Output the [X, Y] coordinate of the center of the cell containing the given text.  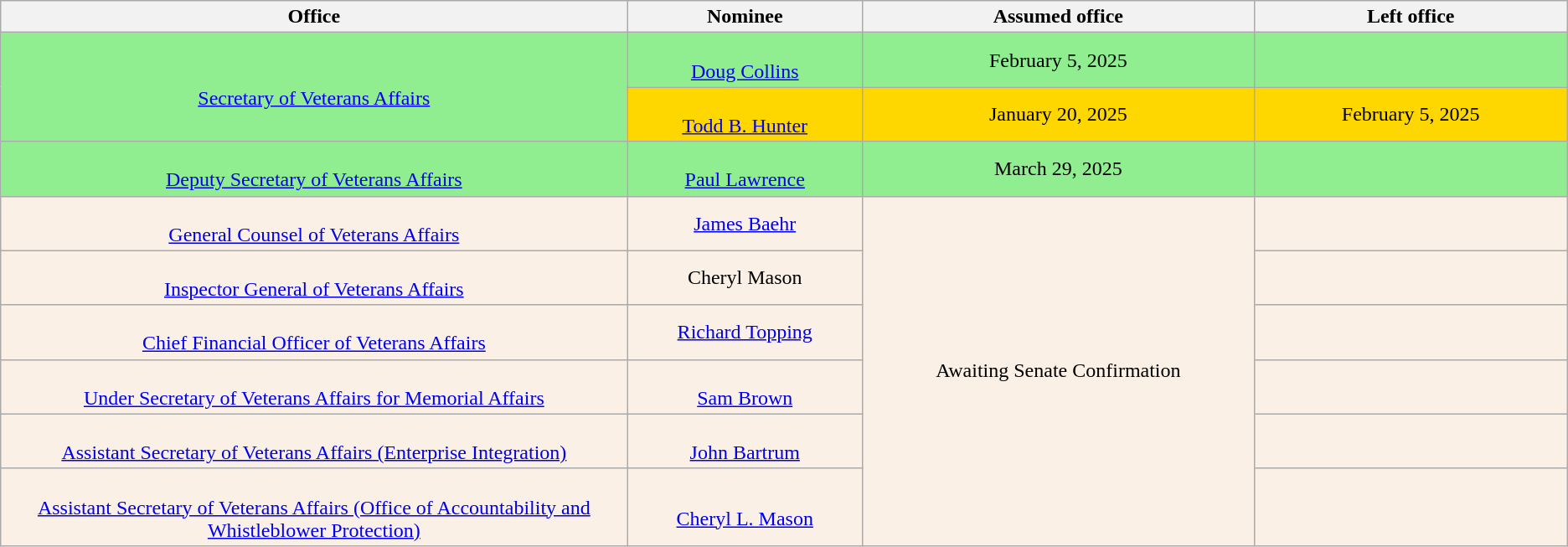
Assistant Secretary of Veterans Affairs (Office of Accountability and Whistleblower Protection) [314, 507]
Sam Brown [745, 387]
Assistant Secretary of Veterans Affairs (Enterprise Integration) [314, 441]
Todd B. Hunter [745, 114]
Office [314, 17]
Left office [1411, 17]
John Bartrum [745, 441]
Nominee [745, 17]
January 20, 2025 [1059, 114]
Paul Lawrence [745, 169]
Chief Financial Officer of Veterans Affairs [314, 332]
Doug Collins [745, 60]
Secretary of Veterans Affairs [314, 87]
Cheryl L. Mason [745, 507]
Cheryl Mason [745, 278]
Awaiting Senate Confirmation [1059, 370]
Inspector General of Veterans Affairs [314, 278]
James Baehr [745, 223]
Under Secretary of Veterans Affairs for Memorial Affairs [314, 387]
General Counsel of Veterans Affairs [314, 223]
Deputy Secretary of Veterans Affairs [314, 169]
March 29, 2025 [1059, 169]
Assumed office [1059, 17]
Richard Topping [745, 332]
